Detect which cell encompasses the target text, then output its (X, Y) center coordinate. 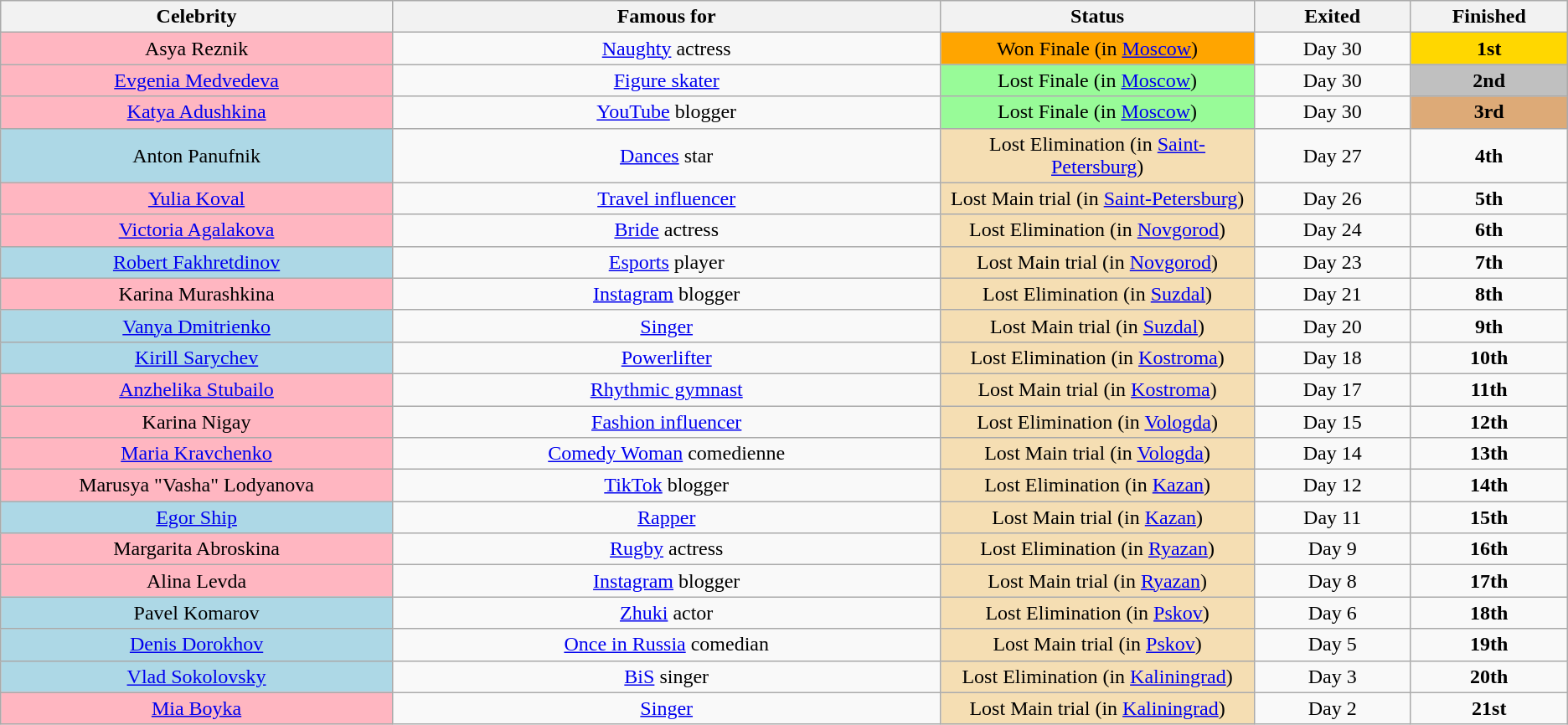
Anton Panufnik (197, 156)
7th (1489, 262)
Alina Levda (197, 581)
Lost Main trial (in Vologda) (1097, 454)
Lost Main trial (in Ryazan) (1097, 581)
15th (1489, 517)
Status (1097, 17)
1st (1489, 49)
Finished (1489, 17)
Vanya Dmitrienko (197, 326)
Lost Elimination (in Suzdal) (1097, 294)
6th (1489, 230)
Day 3 (1332, 676)
YouTube blogger (667, 112)
Lost Main trial (in Kostroma) (1097, 389)
Day 5 (1332, 645)
Day 9 (1332, 549)
Rhythmic gymnast (667, 389)
2nd (1489, 80)
Maria Kravchenko (197, 454)
Day 6 (1332, 613)
Vlad Sokolovsky (197, 676)
Day 8 (1332, 581)
12th (1489, 421)
Famous for (667, 17)
Lost Main trial (in Kazan) (1097, 517)
Day 20 (1332, 326)
Exited (1332, 17)
Day 14 (1332, 454)
Bride actress (667, 230)
Day 11 (1332, 517)
Figure skater (667, 80)
16th (1489, 549)
Yulia Koval (197, 198)
Day 12 (1332, 486)
Dances star (667, 156)
Evgenia Medvedeva (197, 80)
Day 17 (1332, 389)
Lost Elimination (in Kazan) (1097, 486)
Lost Elimination (in Kaliningrad) (1097, 676)
Kirill Sarychev (197, 357)
Robert Fakhretdinov (197, 262)
18th (1489, 613)
Day 23 (1332, 262)
Comedy Woman comedienne (667, 454)
Denis Dorokhov (197, 645)
13th (1489, 454)
Day 27 (1332, 156)
Travel influencer (667, 198)
Day 2 (1332, 708)
Lost Main trial (in Kaliningrad) (1097, 708)
TikTok blogger (667, 486)
Powerlifter (667, 357)
Karina Murashkina (197, 294)
Esports player (667, 262)
Lost Main trial (in Novgorod) (1097, 262)
Victoria Agalakova (197, 230)
Mia Boyka (197, 708)
Day 18 (1332, 357)
Day 24 (1332, 230)
9th (1489, 326)
Day 26 (1332, 198)
Katya Adushkina (197, 112)
Once in Russia comedian (667, 645)
17th (1489, 581)
Lost Elimination (in Saint-Petersburg) (1097, 156)
Anzhelika Stubailo (197, 389)
Zhuki actor (667, 613)
Celebrity (197, 17)
Karina Nigay (197, 421)
Rugby actress (667, 549)
11th (1489, 389)
Lost Elimination (in Novgorod) (1097, 230)
10th (1489, 357)
Lost Elimination (in Ryazan) (1097, 549)
Day 21 (1332, 294)
Lost Elimination (in Pskov) (1097, 613)
Margarita Abroskina (197, 549)
4th (1489, 156)
Naughty actress (667, 49)
Marusya "Vasha" Lodyanova (197, 486)
Lost Elimination (in Kostroma) (1097, 357)
Egor Ship (197, 517)
Day 15 (1332, 421)
Won Finale (in Moscow) (1097, 49)
Asya Reznik (197, 49)
8th (1489, 294)
Pavel Komarov (197, 613)
BiS singer (667, 676)
Lost Main trial (in Pskov) (1097, 645)
3rd (1489, 112)
20th (1489, 676)
Fashion influencer (667, 421)
5th (1489, 198)
Lost Main trial (in Suzdal) (1097, 326)
19th (1489, 645)
14th (1489, 486)
Lost Main trial (in Saint-Petersburg) (1097, 198)
Rapper (667, 517)
21st (1489, 708)
Lost Elimination (in Vologda) (1097, 421)
